Return the [X, Y] coordinate for the center point of the cell that contains the specified text.  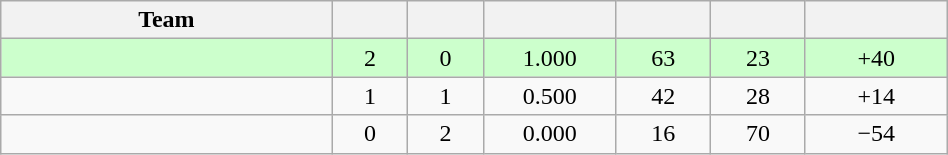
16 [664, 134]
0.500 [549, 96]
23 [758, 58]
0.000 [549, 134]
−54 [876, 134]
63 [664, 58]
+40 [876, 58]
42 [664, 96]
+14 [876, 96]
1.000 [549, 58]
Team [166, 20]
28 [758, 96]
70 [758, 134]
